Extract the [x, y] coordinate from the center of the cell holding the provided text.  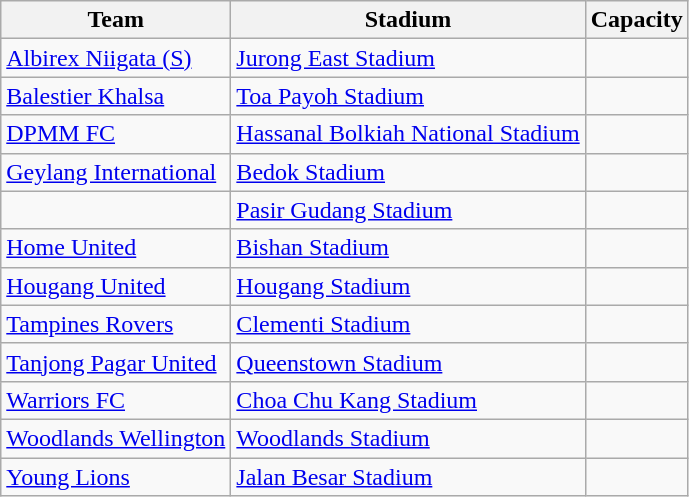
Queenstown Stadium [408, 362]
Stadium [408, 20]
Hougang United [116, 286]
Home United [116, 248]
Pasir Gudang Stadium [408, 210]
Team [116, 20]
Hougang Stadium [408, 286]
Woodlands Stadium [408, 438]
Young Lions [116, 477]
Clementi Stadium [408, 324]
Capacity [636, 20]
Hassanal Bolkiah National Stadium [408, 134]
Toa Payoh Stadium [408, 96]
Balestier Khalsa [116, 96]
Warriors FC [116, 400]
Bedok Stadium [408, 172]
Jalan Besar Stadium [408, 477]
Tampines Rovers [116, 324]
Tanjong Pagar United [116, 362]
Albirex Niigata (S) [116, 58]
Woodlands Wellington [116, 438]
Choa Chu Kang Stadium [408, 400]
DPMM FC [116, 134]
Bishan Stadium [408, 248]
Jurong East Stadium [408, 58]
Geylang International [116, 172]
